Identify which cell holds the provided text, then report its (x, y) central coordinate. 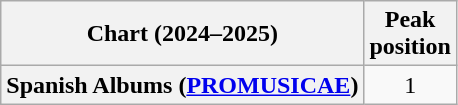
Peakposition (410, 34)
Spanish Albums (PROMUSICAE) (182, 85)
Chart (2024–2025) (182, 34)
1 (410, 85)
